Return the [X, Y] coordinate for the center point of the cell that contains the specified text.  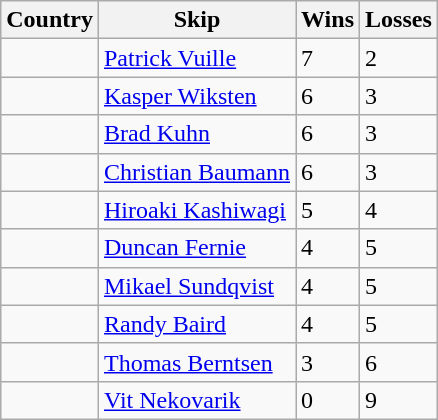
Mikael Sundqvist [196, 286]
Duncan Fernie [196, 248]
Christian Baumann [196, 172]
Brad Kuhn [196, 134]
Kasper Wiksten [196, 96]
Randy Baird [196, 324]
9 [399, 400]
0 [328, 400]
Skip [196, 20]
Losses [399, 20]
Country [50, 20]
Vit Nekovarik [196, 400]
7 [328, 58]
Thomas Berntsen [196, 362]
Wins [328, 20]
2 [399, 58]
Hiroaki Kashiwagi [196, 210]
Patrick Vuille [196, 58]
